Return (X, Y) of the center of cell containing provided text 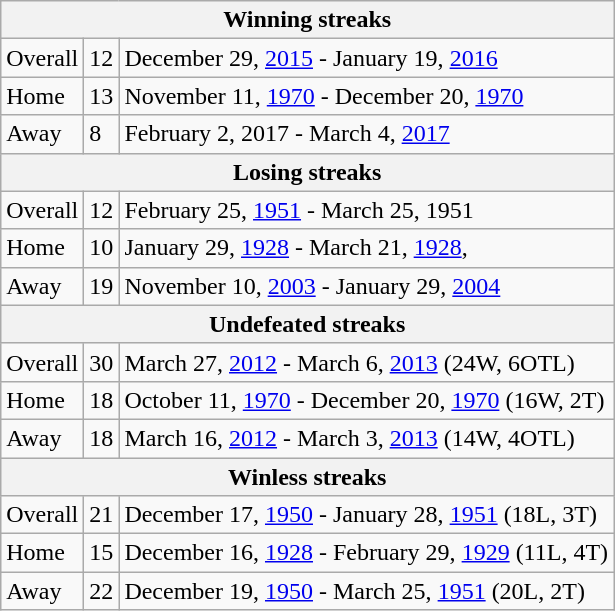
30 (102, 362)
19 (102, 286)
10 (102, 248)
Winning streaks (308, 20)
December 16, 1928 - February 29, 1929 (11L, 4T) (366, 553)
December 29, 2015 - January 19, 2016 (366, 58)
February 2, 2017 - March 4, 2017 (366, 134)
Undefeated streaks (308, 324)
15 (102, 553)
November 10, 2003 - January 29, 2004 (366, 286)
November 11, 1970 - December 20, 1970 (366, 96)
March 16, 2012 - March 3, 2013 (14W, 4OTL) (366, 438)
March 27, 2012 - March 6, 2013 (24W, 6OTL) (366, 362)
October 11, 1970 - December 20, 1970 (16W, 2T) (366, 400)
8 (102, 134)
21 (102, 515)
Winless streaks (308, 477)
February 25, 1951 - March 25, 1951 (366, 210)
Losing streaks (308, 172)
January 29, 1928 - March 21, 1928, (366, 248)
22 (102, 591)
13 (102, 96)
December 17, 1950 - January 28, 1951 (18L, 3T) (366, 515)
December 19, 1950 - March 25, 1951 (20L, 2T) (366, 591)
